From the cell containing the given text, extract its center point as (X, Y) coordinate. 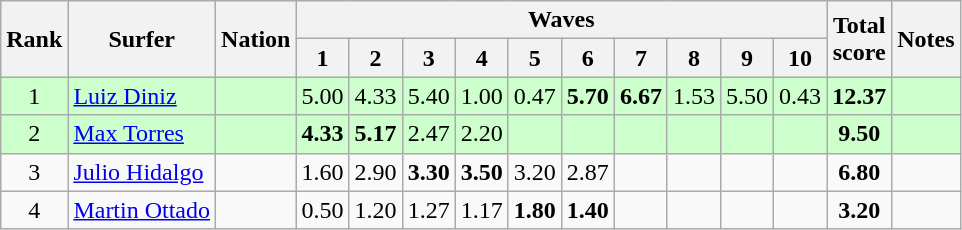
1.20 (376, 210)
7 (640, 58)
5.00 (322, 96)
1.40 (588, 210)
1.00 (482, 96)
5.70 (588, 96)
5.50 (746, 96)
1.80 (534, 210)
5.40 (428, 96)
Surfer (142, 39)
Notes (926, 39)
3.50 (482, 172)
Nation (256, 39)
6 (588, 58)
6.80 (860, 172)
Waves (562, 20)
0.47 (534, 96)
2.90 (376, 172)
12.37 (860, 96)
2.20 (482, 134)
1.53 (694, 96)
8 (694, 58)
Max Torres (142, 134)
Totalscore (860, 39)
9.50 (860, 134)
Julio Hidalgo (142, 172)
1.17 (482, 210)
2.87 (588, 172)
Luiz Diniz (142, 96)
1.60 (322, 172)
10 (800, 58)
Rank (34, 39)
5.17 (376, 134)
3.30 (428, 172)
1.27 (428, 210)
5 (534, 58)
0.43 (800, 96)
6.67 (640, 96)
0.50 (322, 210)
Martin Ottado (142, 210)
9 (746, 58)
2.47 (428, 134)
